Identify which cell holds the provided text, then report its (x, y) central coordinate. 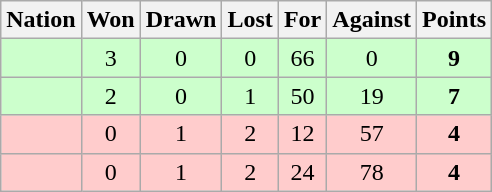
3 (110, 58)
Against (372, 20)
12 (302, 134)
Points (454, 20)
7 (454, 96)
Drawn (181, 20)
Won (110, 20)
78 (372, 172)
19 (372, 96)
Nation (41, 20)
Lost (250, 20)
9 (454, 58)
50 (302, 96)
24 (302, 172)
57 (372, 134)
66 (302, 58)
For (302, 20)
